Pinpoint the cell where the given text exists, returning its (X, Y) midpoint coordinate. 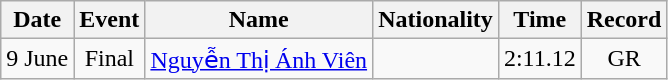
2:11.12 (540, 59)
Record (624, 20)
Event (110, 20)
Name (259, 20)
Nguyễn Thị Ánh Viên (259, 59)
Date (38, 20)
Time (540, 20)
9 June (38, 59)
Final (110, 59)
GR (624, 59)
Nationality (436, 20)
